For the text-containing cell, return its midpoint in (X, Y) coordinate format. 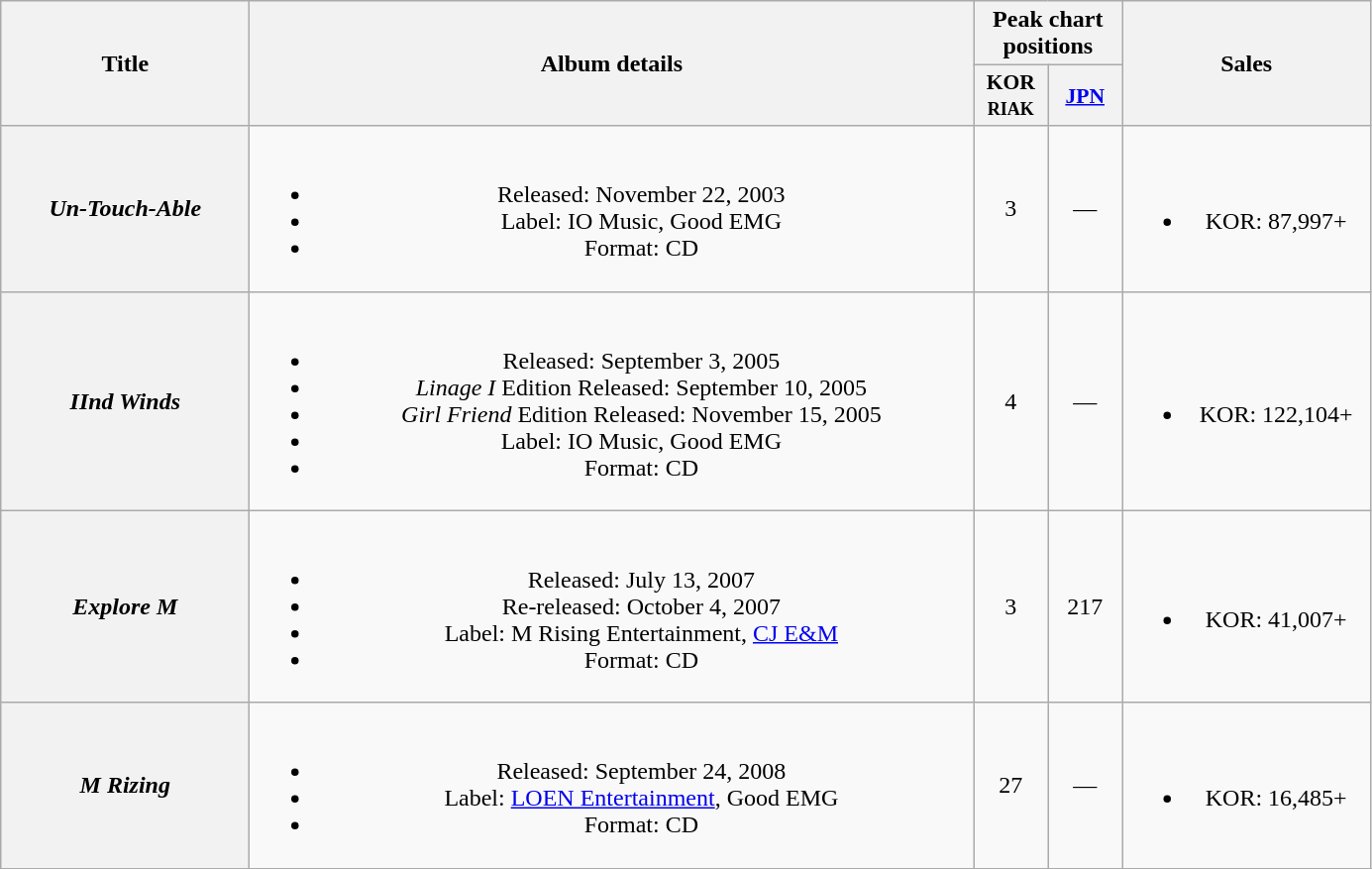
KORRIAK (1010, 95)
Released: September 24, 2008Label: LOEN Entertainment, Good EMGFormat: CD (612, 785)
Released: July 13, 2007Re-released: October 4, 2007Label: M Rising Entertainment, CJ E&MFormat: CD (612, 606)
Sales (1246, 63)
Released: November 22, 2003Label: IO Music, Good EMGFormat: CD (612, 208)
Un-Touch-Able (125, 208)
KOR: 16,485+ (1246, 785)
JPN (1086, 95)
4 (1010, 400)
IInd Winds (125, 400)
Album details (612, 63)
Title (125, 63)
Explore M (125, 606)
Peak chart positions (1048, 34)
M Rizing (125, 785)
KOR: 41,007+ (1246, 606)
27 (1010, 785)
KOR: 87,997+ (1246, 208)
KOR: 122,104+ (1246, 400)
217 (1086, 606)
